Return [x, y] of the center of cell containing provided text 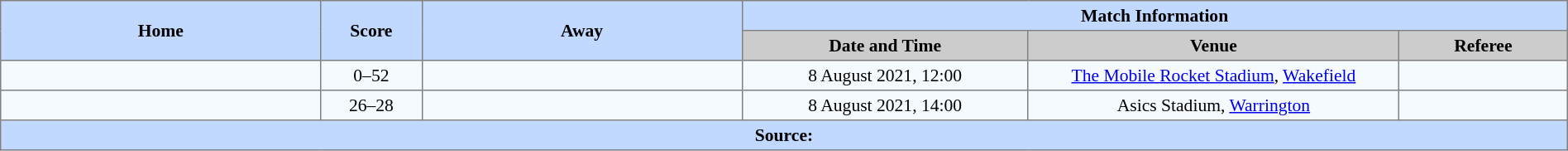
Score [371, 31]
Match Information [1154, 16]
0–52 [371, 75]
Referee [1483, 46]
Date and Time [885, 46]
The Mobile Rocket Stadium, Wakefield [1213, 75]
Venue [1213, 46]
Asics Stadium, Warrington [1213, 105]
Source: [784, 135]
Away [582, 31]
8 August 2021, 14:00 [885, 105]
8 August 2021, 12:00 [885, 75]
Home [160, 31]
26–28 [371, 105]
